Return the [X, Y] coordinate for the center point of the cell that contains the specified text.  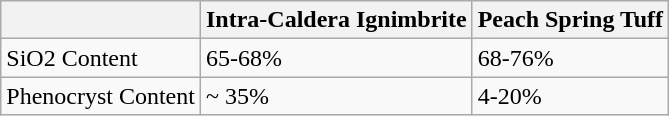
4-20% [570, 96]
65-68% [336, 58]
SiO2 Content [101, 58]
Phenocryst Content [101, 96]
68-76% [570, 58]
Intra-Caldera Ignimbrite [336, 20]
~ 35% [336, 96]
Peach Spring Tuff [570, 20]
